Pinpoint the cell where the given text exists, returning its [X, Y] midpoint coordinate. 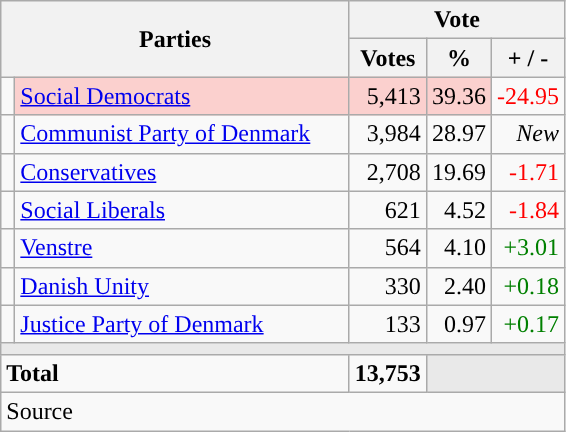
621 [388, 210]
564 [388, 248]
330 [388, 286]
+ / - [528, 58]
Parties [176, 39]
Social Liberals [182, 210]
Votes [388, 58]
Communist Party of Denmark [182, 134]
-1.84 [528, 210]
% [458, 58]
133 [388, 324]
4.52 [458, 210]
5,413 [388, 96]
-1.71 [528, 172]
0.97 [458, 324]
Total [176, 373]
+3.01 [528, 248]
New [528, 134]
Source [283, 411]
-24.95 [528, 96]
2.40 [458, 286]
4.10 [458, 248]
13,753 [388, 373]
39.36 [458, 96]
Conservatives [182, 172]
Social Democrats [182, 96]
Vote [456, 20]
Justice Party of Denmark [182, 324]
19.69 [458, 172]
28.97 [458, 134]
Danish Unity [182, 286]
+0.18 [528, 286]
+0.17 [528, 324]
Venstre [182, 248]
3,984 [388, 134]
2,708 [388, 172]
